Return [x, y] of the center of cell containing provided text 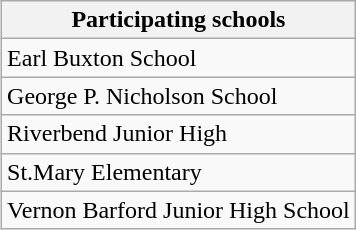
Participating schools [179, 20]
St.Mary Elementary [179, 172]
Earl Buxton School [179, 58]
George P. Nicholson School [179, 96]
Vernon Barford Junior High School [179, 210]
Riverbend Junior High [179, 134]
